Search for the cell housing the specified text and yield its (X, Y) center coordinate. 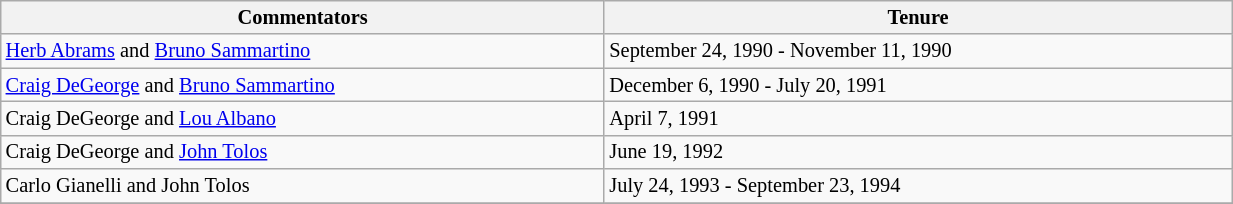
Tenure (918, 17)
Craig DeGeorge and Bruno Sammartino (303, 85)
Craig DeGeorge and John Tolos (303, 152)
April 7, 1991 (918, 118)
Craig DeGeorge and Lou Albano (303, 118)
June 19, 1992 (918, 152)
Carlo Gianelli and John Tolos (303, 186)
September 24, 1990 - November 11, 1990 (918, 51)
Commentators (303, 17)
Herb Abrams and Bruno Sammartino (303, 51)
December 6, 1990 - July 20, 1991 (918, 85)
July 24, 1993 - September 23, 1994 (918, 186)
